Scan for the cell matching the given text and deliver its [X, Y] coordinate at center. 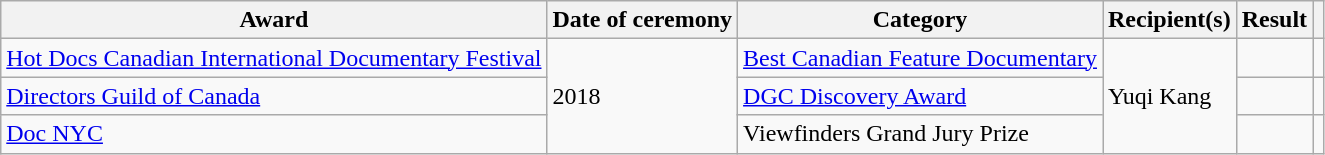
Hot Docs Canadian International Documentary Festival [274, 58]
Directors Guild of Canada [274, 96]
Doc NYC [274, 134]
Award [274, 20]
2018 [642, 96]
Best Canadian Feature Documentary [920, 58]
Yuqi Kang [1169, 96]
Result [1274, 20]
DGC Discovery Award [920, 96]
Category [920, 20]
Recipient(s) [1169, 20]
Date of ceremony [642, 20]
Viewfinders Grand Jury Prize [920, 134]
